Scan for the cell matching the given text and deliver its [X, Y] coordinate at center. 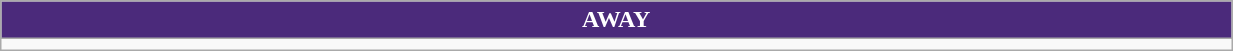
AWAY [616, 20]
